Scan for the cell matching the given text and deliver its (x, y) coordinate at center. 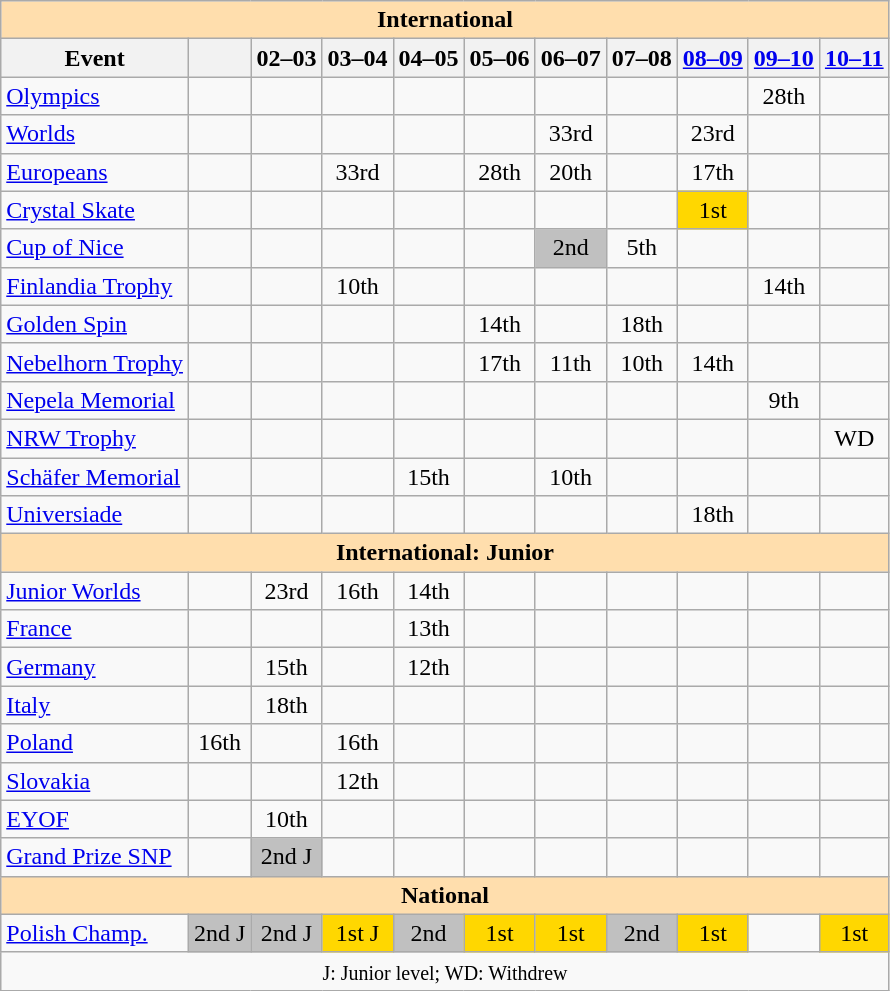
03–04 (358, 58)
Europeans (95, 172)
Poland (95, 743)
Nebelhorn Trophy (95, 362)
Event (95, 58)
J: Junior level; WD: Withdrew (445, 971)
Polish Champ. (95, 933)
05–06 (500, 58)
Worlds (95, 134)
Schäfer Memorial (95, 477)
Crystal Skate (95, 210)
NRW Trophy (95, 438)
Germany (95, 667)
13th (428, 629)
06–07 (570, 58)
5th (642, 248)
Nepela Memorial (95, 400)
Universiade (95, 515)
Grand Prize SNP (95, 857)
Golden Spin (95, 324)
National (445, 895)
WD (854, 438)
10–11 (854, 58)
Olympics (95, 96)
09–10 (784, 58)
04–05 (428, 58)
Cup of Nice (95, 248)
EYOF (95, 819)
02–03 (286, 58)
Junior Worlds (95, 591)
11th (570, 362)
Slovakia (95, 781)
20th (570, 172)
08–09 (712, 58)
1st J (358, 933)
9th (784, 400)
International (445, 20)
Finlandia Trophy (95, 286)
International: Junior (445, 553)
07–08 (642, 58)
Italy (95, 705)
France (95, 629)
